Return (X, Y) of the center of cell containing provided text 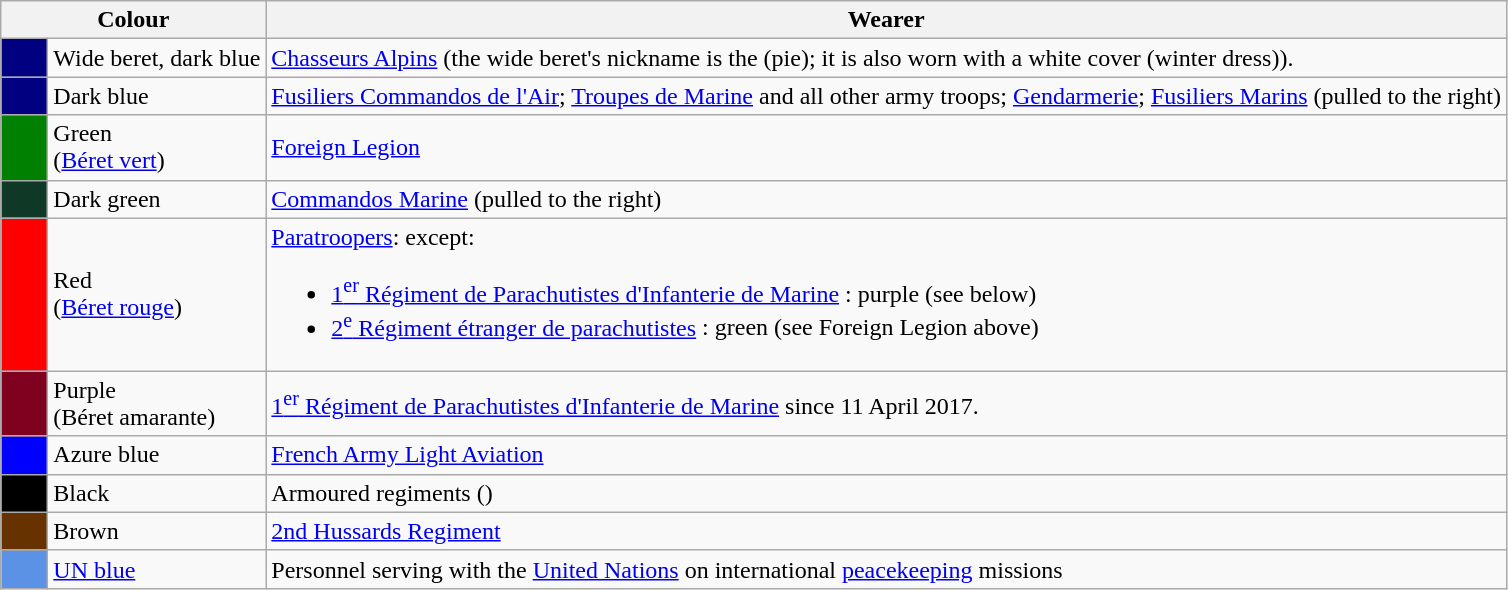
French Army Light Aviation (886, 455)
Red(Béret rouge) (157, 294)
Wearer (886, 20)
Commandos Marine (pulled to the right) (886, 199)
Fusiliers Commandos de l'Air; Troupes de Marine and all other army troops; Gendarmerie; Fusiliers Marins (pulled to the right) (886, 96)
Dark blue (157, 96)
Dark green (157, 199)
Azure blue (157, 455)
2nd Hussards Regiment (886, 531)
Colour (134, 20)
Chasseurs Alpins (the wide beret's nickname is the (pie); it is also worn with a white cover (winter dress)). (886, 58)
Brown (157, 531)
Personnel serving with the United Nations on international peacekeeping missions (886, 569)
Black (157, 493)
Green(Béret vert) (157, 148)
1er Régiment de Parachutistes d'Infanterie de Marine since 11 April 2017. (886, 404)
Armoured regiments () (886, 493)
Foreign Legion (886, 148)
UN blue (157, 569)
Purple(Béret amarante) (157, 404)
Wide beret, dark blue (157, 58)
